Determine the (x, y) coordinate at the center of the cell enclosing the given text.  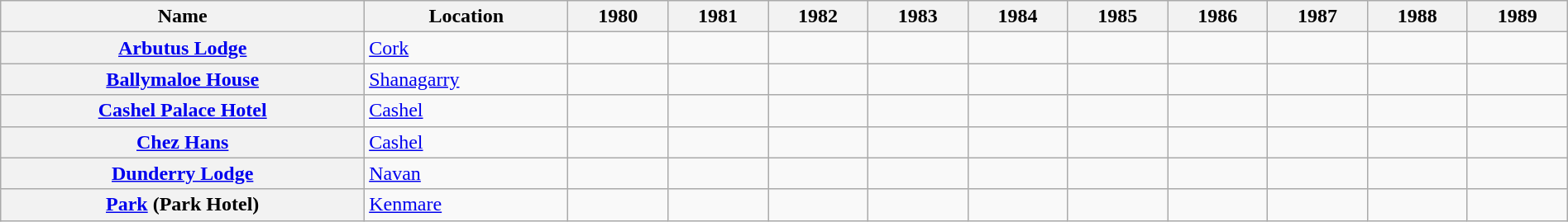
Name (183, 17)
Cork (466, 48)
1986 (1217, 17)
1983 (918, 17)
Navan (466, 173)
1981 (718, 17)
Ballymaloe House (183, 79)
Chez Hans (183, 142)
1984 (1017, 17)
Cashel Palace Hotel (183, 111)
1988 (1417, 17)
1985 (1118, 17)
Location (466, 17)
1989 (1517, 17)
Park (Park Hotel) (183, 205)
1980 (619, 17)
Shanagarry (466, 79)
1987 (1318, 17)
1982 (817, 17)
Kenmare (466, 205)
Arbutus Lodge (183, 48)
Dunderry Lodge (183, 173)
